Locate the cell with the specified text and output its (X, Y) center coordinate. 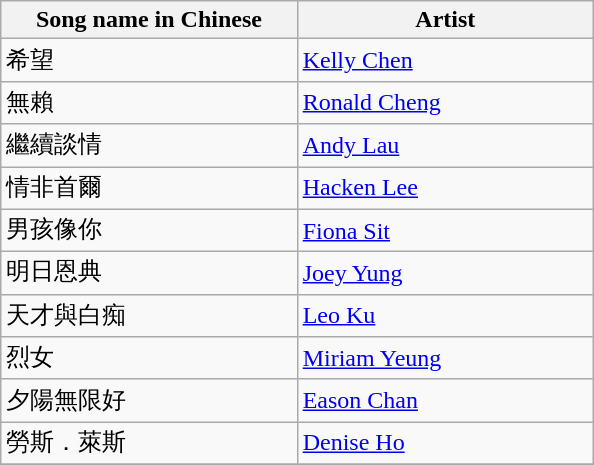
Leo Ku (445, 316)
Joey Yung (445, 274)
Fiona Sit (445, 230)
天才與白痴 (149, 316)
Hacken Lee (445, 188)
Eason Chan (445, 400)
烈女 (149, 358)
繼續談情 (149, 146)
Andy Lau (445, 146)
Miriam Yeung (445, 358)
Ronald Cheng (445, 102)
Artist (445, 20)
希望 (149, 60)
夕陽無限好 (149, 400)
男孩像你 (149, 230)
Kelly Chen (445, 60)
Denise Ho (445, 444)
明日恩典 (149, 274)
勞斯．萊斯 (149, 444)
Song name in Chinese (149, 20)
情非首爾 (149, 188)
無賴 (149, 102)
